Provide the (X, Y) coordinate of the cell's center where the given text is located.  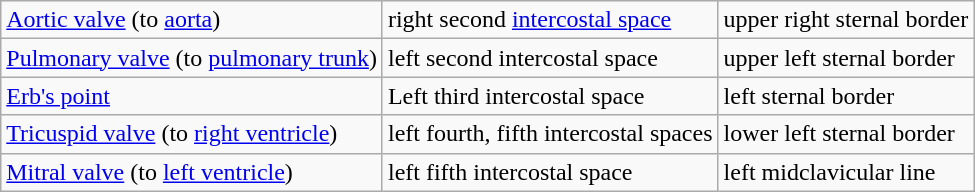
right second intercostal space (550, 20)
Left third intercostal space (550, 96)
left fourth, fifth intercostal spaces (550, 134)
left midclavicular line (846, 172)
left second intercostal space (550, 58)
Tricuspid valve (to right ventricle) (192, 134)
left fifth intercostal space (550, 172)
left sternal border (846, 96)
upper left sternal border (846, 58)
Mitral valve (to left ventricle) (192, 172)
upper right sternal border (846, 20)
Pulmonary valve (to pulmonary trunk) (192, 58)
lower left sternal border (846, 134)
Erb's point (192, 96)
Aortic valve (to aorta) (192, 20)
